Determine the [X, Y] coordinate at the center of the cell enclosing the given text.  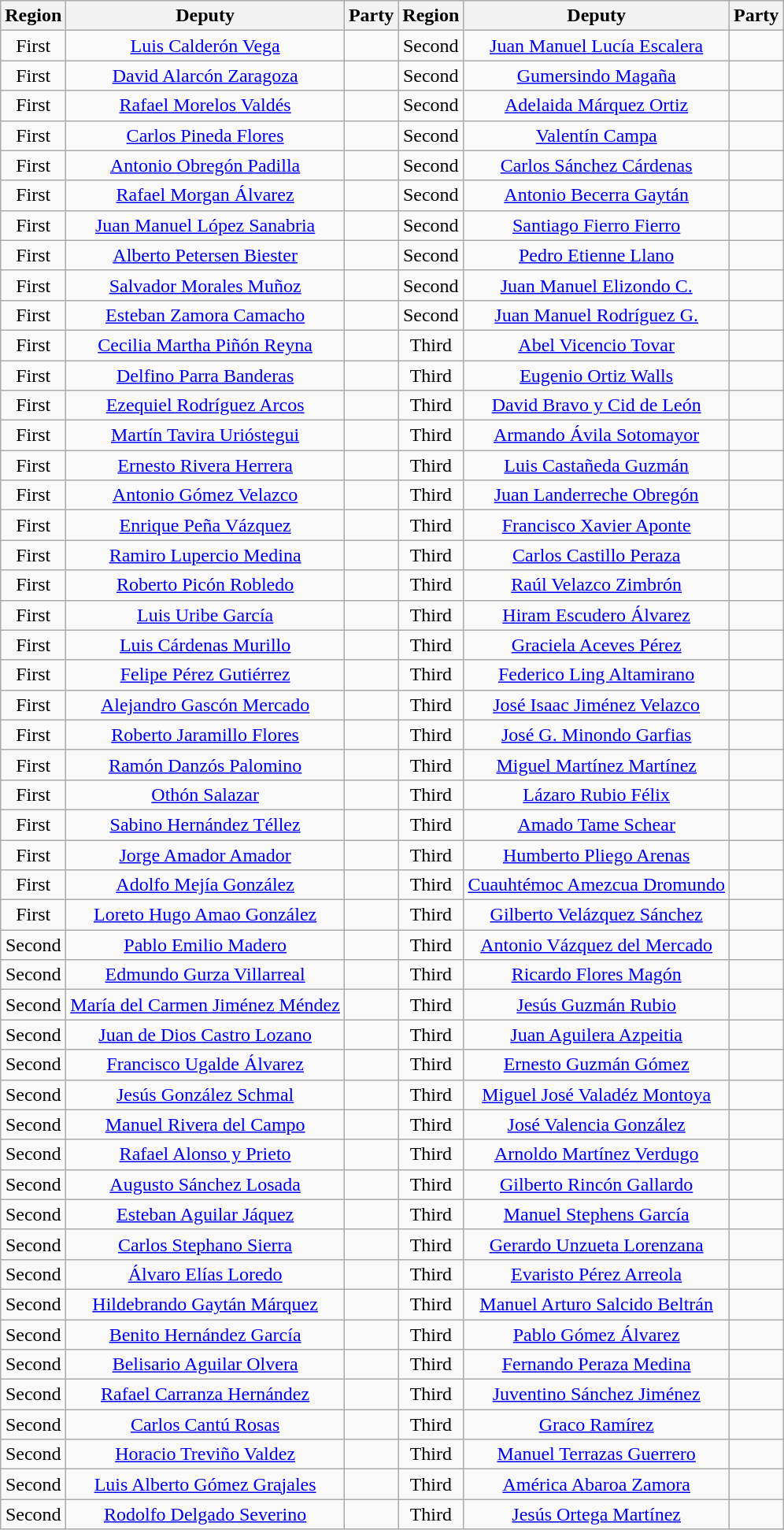
Ezequiel Rodríguez Arcos [205, 406]
Santiago Fierro Fierro [597, 225]
Jorge Amador Amador [205, 854]
Rafael Morgan Álvarez [205, 195]
Juan de Dios Castro Lozano [205, 1035]
Cecilia Martha Piñón Reyna [205, 345]
Juan Manuel López Sanabria [205, 225]
Ramiro Lupercio Medina [205, 555]
Belisario Aguilar Olvera [205, 1365]
Hiram Escudero Álvarez [597, 615]
Othón Salazar [205, 795]
Abel Vicencio Tovar [597, 345]
Fernando Peraza Medina [597, 1365]
Hildebrando Gaytán Márquez [205, 1304]
Jesús Ortega Martínez [597, 1514]
Federico Ling Altamirano [597, 675]
Luis Castañeda Guzmán [597, 465]
Miguel Martínez Martínez [597, 765]
Miguel José Valadéz Montoya [597, 1095]
Álvaro Elías Loredo [205, 1274]
Manuel Arturo Salcido Beltrán [597, 1304]
Delfino Parra Banderas [205, 376]
Augusto Sánchez Losada [205, 1184]
Juan Landerreche Obregón [597, 495]
María del Carmen Jiménez Méndez [205, 1005]
Carlos Cantú Rosas [205, 1424]
Carlos Castillo Peraza [597, 555]
Alberto Petersen Biester [205, 255]
Jesús González Schmal [205, 1095]
Luis Alberto Gómez Grajales [205, 1484]
Amado Tame Schear [597, 824]
Ricardo Flores Magón [597, 975]
Pablo Emilio Madero [205, 945]
Horacio Treviño Valdez [205, 1454]
Francisco Ugalde Álvarez [205, 1065]
Arnoldo Martínez Verdugo [597, 1154]
Felipe Pérez Gutiérrez [205, 675]
Manuel Rivera del Campo [205, 1124]
Carlos Stephano Sierra [205, 1244]
Antonio Gómez Velazco [205, 495]
Cuauhtémoc Amezcua Dromundo [597, 885]
Rafael Morelos Valdés [205, 106]
Francisco Xavier Aponte [597, 525]
Eugenio Ortiz Walls [597, 376]
Sabino Hernández Téllez [205, 824]
Martín Tavira Urióstegui [205, 435]
Edmundo Gurza Villarreal [205, 975]
Manuel Terrazas Guerrero [597, 1454]
David Bravo y Cid de León [597, 406]
Graciela Aceves Pérez [597, 645]
Gilberto Velázquez Sánchez [597, 915]
Juan Manuel Lucía Escalera [597, 46]
Roberto Jaramillo Flores [205, 735]
Valentín Campa [597, 135]
Humberto Pliego Arenas [597, 854]
Enrique Peña Vázquez [205, 525]
Juan Aguilera Azpeitia [597, 1035]
Jesús Guzmán Rubio [597, 1005]
Juan Manuel Rodríguez G. [597, 315]
Rafael Alonso y Prieto [205, 1154]
Adolfo Mejía González [205, 885]
Antonio Vázquez del Mercado [597, 945]
Esteban Aguilar Jáquez [205, 1214]
José G. Minondo Garfias [597, 735]
Ernesto Rivera Herrera [205, 465]
Alejandro Gascón Mercado [205, 705]
Loreto Hugo Amao González [205, 915]
David Alarcón Zaragoza [205, 76]
Carlos Pineda Flores [205, 135]
Rafael Carranza Hernández [205, 1395]
Esteban Zamora Camacho [205, 315]
América Abaroa Zamora [597, 1484]
Pedro Etienne Llano [597, 255]
Gerardo Unzueta Lorenzana [597, 1244]
Juventino Sánchez Jiménez [597, 1395]
Benito Hernández García [205, 1335]
Lázaro Rubio Félix [597, 795]
Gumersindo Magaña [597, 76]
Ramón Danzós Palomino [205, 765]
Evaristo Pérez Arreola [597, 1274]
Ernesto Guzmán Gómez [597, 1065]
Adelaida Márquez Ortiz [597, 106]
Pablo Gómez Álvarez [597, 1335]
Graco Ramírez [597, 1424]
Luis Uribe García [205, 615]
Carlos Sánchez Cárdenas [597, 165]
Rodolfo Delgado Severino [205, 1514]
Manuel Stephens García [597, 1214]
Antonio Becerra Gaytán [597, 195]
Gilberto Rincón Gallardo [597, 1184]
Juan Manuel Elizondo C. [597, 285]
José Isaac Jiménez Velazco [597, 705]
Antonio Obregón Padilla [205, 165]
Luis Calderón Vega [205, 46]
Roberto Picón Robledo [205, 585]
Raúl Velazco Zimbrón [597, 585]
Luis Cárdenas Murillo [205, 645]
Salvador Morales Muñoz [205, 285]
Armando Ávila Sotomayor [597, 435]
José Valencia González [597, 1124]
